Scan for the cell matching the given text and deliver its (X, Y) coordinate at center. 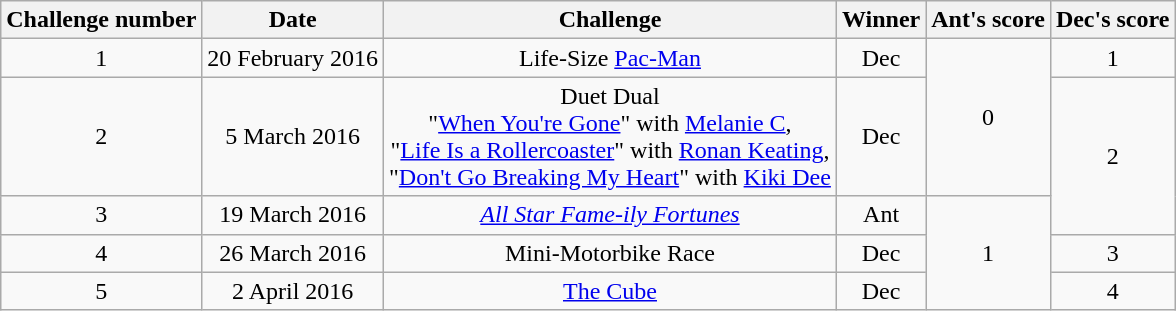
2 April 2016 (293, 291)
5 March 2016 (293, 136)
All Star Fame-ily Fortunes (610, 215)
0 (988, 118)
The Cube (610, 291)
20 February 2016 (293, 58)
Dec's score (1112, 20)
Ant (880, 215)
Mini-Motorbike Race (610, 253)
Winner (880, 20)
Challenge (610, 20)
Life-Size Pac-Man (610, 58)
Ant's score (988, 20)
Challenge number (102, 20)
19 March 2016 (293, 215)
Duet Dual "When You're Gone" with Melanie C, "Life Is a Rollercoaster" with Ronan Keating, "Don't Go Breaking My Heart" with Kiki Dee (610, 136)
5 (102, 291)
26 March 2016 (293, 253)
Date (293, 20)
